From the cell containing the given text, extract its center point as [X, Y] coordinate. 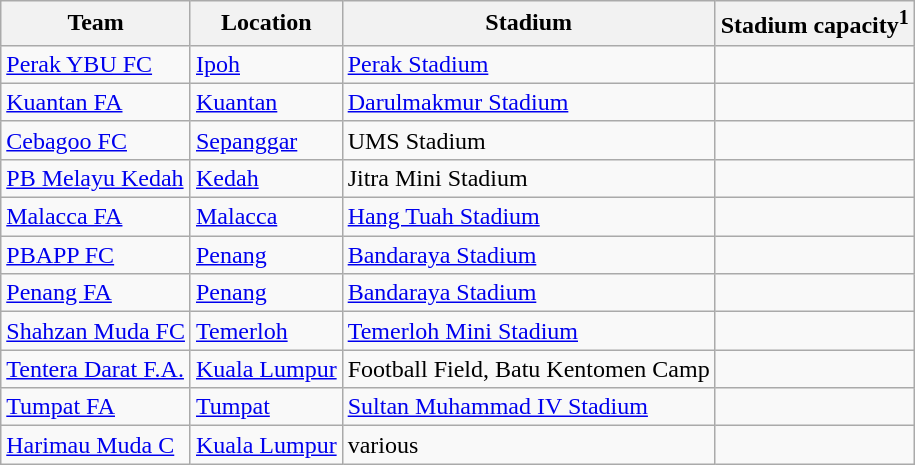
Shahzan Muda FC [96, 331]
Tumpat [266, 407]
Perak Stadium [528, 64]
Ipoh [266, 64]
Cebagoo FC [96, 140]
Football Field, Batu Kentomen Camp [528, 369]
Location [266, 24]
PBAPP FC [96, 255]
Malacca FA [96, 217]
Tumpat FA [96, 407]
Sepanggar [266, 140]
Sultan Muhammad IV Stadium [528, 407]
Temerloh Mini Stadium [528, 331]
Malacca [266, 217]
Temerloh [266, 331]
various [528, 445]
Harimau Muda C [96, 445]
Penang FA [96, 293]
Darulmakmur Stadium [528, 102]
Hang Tuah Stadium [528, 217]
Kuantan [266, 102]
Stadium [528, 24]
UMS Stadium [528, 140]
Tentera Darat F.A. [96, 369]
Kedah [266, 178]
Jitra Mini Stadium [528, 178]
PB Melayu Kedah [96, 178]
Perak YBU FC [96, 64]
Kuantan FA [96, 102]
Stadium capacity1 [814, 24]
Team [96, 24]
